Pinpoint the cell where the given text exists, returning its (X, Y) midpoint coordinate. 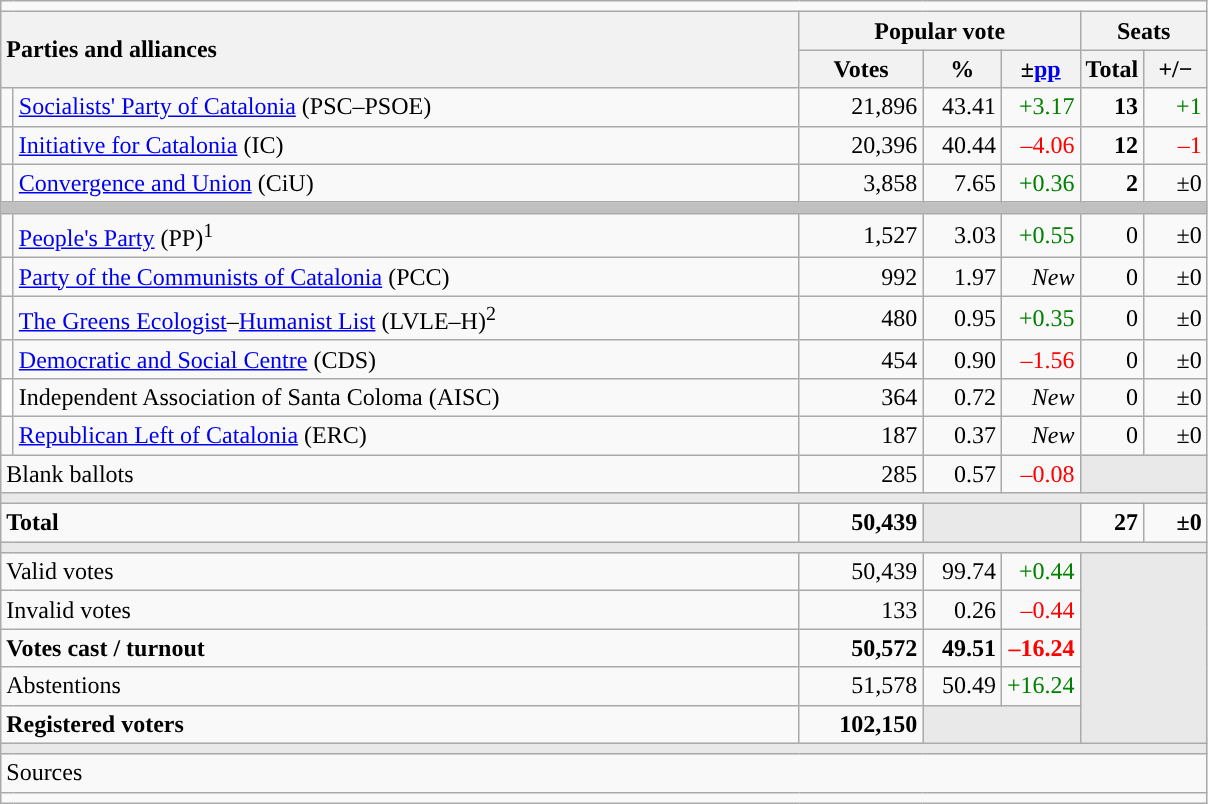
27 (1112, 523)
+0.44 (1040, 572)
49.51 (962, 648)
133 (861, 610)
% (962, 69)
51,578 (861, 686)
Parties and alliances (400, 50)
Republican Left of Catalonia (ERC) (406, 435)
Registered voters (400, 724)
Votes cast / turnout (400, 648)
Invalid votes (400, 610)
3.03 (962, 236)
Initiative for Catalonia (IC) (406, 145)
+0.35 (1040, 318)
13 (1112, 107)
99.74 (962, 572)
+3.17 (1040, 107)
187 (861, 435)
–1.56 (1040, 359)
Votes (861, 69)
Democratic and Social Centre (CDS) (406, 359)
Independent Association of Santa Coloma (AISC) (406, 397)
Popular vote (940, 31)
+16.24 (1040, 686)
364 (861, 397)
7.65 (962, 183)
3,858 (861, 183)
992 (861, 277)
480 (861, 318)
50.49 (962, 686)
1,527 (861, 236)
Seats (1144, 31)
Party of the Communists of Catalonia (PCC) (406, 277)
Sources (604, 773)
–4.06 (1040, 145)
43.41 (962, 107)
102,150 (861, 724)
2 (1112, 183)
21,896 (861, 107)
12 (1112, 145)
Blank ballots (400, 474)
1.97 (962, 277)
–16.24 (1040, 648)
0.57 (962, 474)
0.26 (962, 610)
+1 (1176, 107)
+0.55 (1040, 236)
40.44 (962, 145)
+/− (1176, 69)
±pp (1040, 69)
The Greens Ecologist–Humanist List (LVLE–H)2 (406, 318)
Convergence and Union (CiU) (406, 183)
–0.44 (1040, 610)
–0.08 (1040, 474)
Valid votes (400, 572)
454 (861, 359)
+0.36 (1040, 183)
0.72 (962, 397)
Abstentions (400, 686)
Socialists' Party of Catalonia (PSC–PSOE) (406, 107)
People's Party (PP)1 (406, 236)
20,396 (861, 145)
285 (861, 474)
50,572 (861, 648)
0.90 (962, 359)
–1 (1176, 145)
0.37 (962, 435)
0.95 (962, 318)
